Extract the (X, Y) coordinate from the center of the cell holding the provided text.  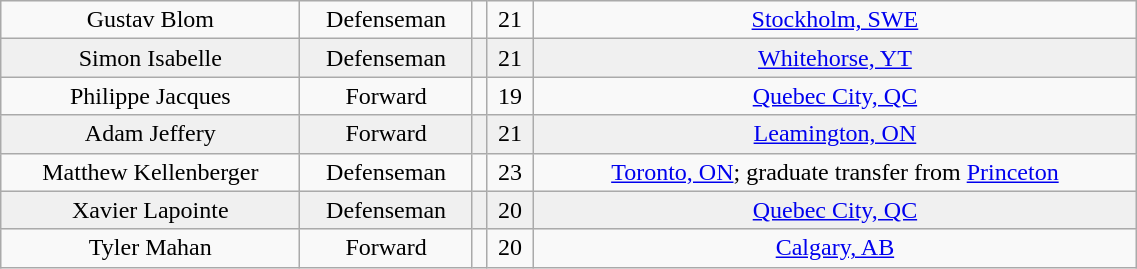
Gustav Blom (150, 20)
23 (510, 172)
Matthew Kellenberger (150, 172)
Philippe Jacques (150, 96)
Tyler Mahan (150, 248)
Toronto, ON; graduate transfer from Princeton (835, 172)
Leamington, ON (835, 134)
19 (510, 96)
Calgary, AB (835, 248)
Xavier Lapointe (150, 210)
Simon Isabelle (150, 58)
Stockholm, SWE (835, 20)
Whitehorse, YT (835, 58)
Adam Jeffery (150, 134)
